Determine the [X, Y] coordinate at the center of the cell enclosing the given text.  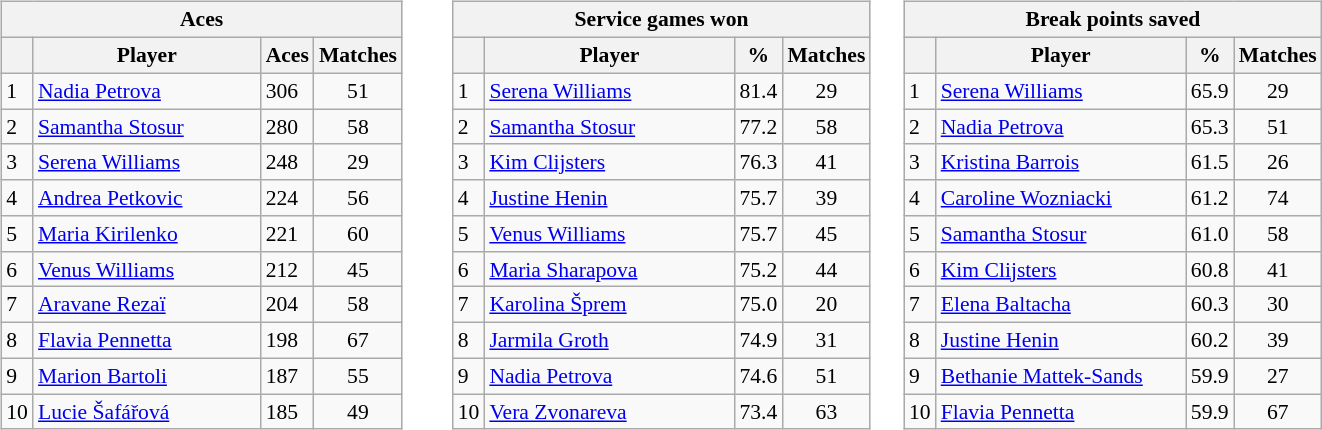
44 [826, 269]
212 [288, 269]
Vera Zvonareva [609, 412]
77.2 [758, 127]
Jarmila Groth [609, 340]
65.3 [1210, 127]
Lucie Šafářová [147, 412]
Maria Kirilenko [147, 234]
198 [288, 340]
204 [288, 305]
Marion Bartoli [147, 376]
20 [826, 305]
61.0 [1210, 234]
74 [1278, 198]
248 [288, 162]
Service games won [662, 20]
73.4 [758, 412]
280 [288, 127]
60.8 [1210, 269]
61.5 [1210, 162]
221 [288, 234]
224 [288, 198]
74.6 [758, 376]
Andrea Petkovic [147, 198]
60.3 [1210, 305]
306 [288, 91]
Maria Sharapova [609, 269]
Elena Baltacha [1061, 305]
26 [1278, 162]
Break points saved [1113, 20]
65.9 [1210, 91]
Caroline Wozniacki [1061, 198]
76.3 [758, 162]
61.2 [1210, 198]
Karolina Šprem [609, 305]
60.2 [1210, 340]
27 [1278, 376]
56 [358, 198]
81.4 [758, 91]
185 [288, 412]
Bethanie Mattek-Sands [1061, 376]
55 [358, 376]
63 [826, 412]
Kristina Barrois [1061, 162]
Aravane Rezaï [147, 305]
49 [358, 412]
31 [826, 340]
60 [358, 234]
75.0 [758, 305]
30 [1278, 305]
74.9 [758, 340]
75.2 [758, 269]
187 [288, 376]
